Search for the cell housing the specified text and yield its (X, Y) center coordinate. 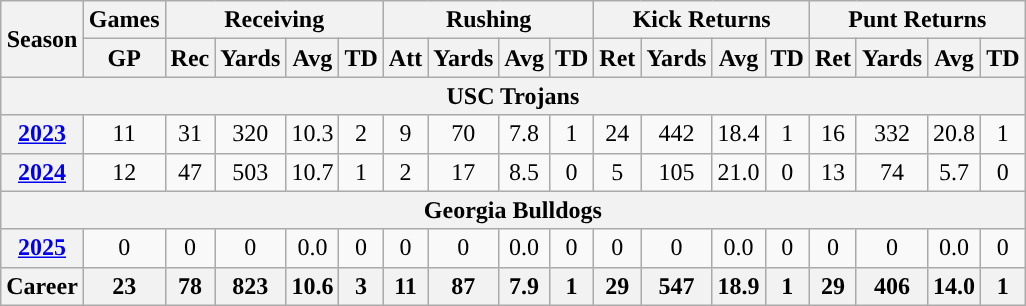
24 (618, 134)
3 (361, 286)
823 (250, 286)
406 (892, 286)
547 (676, 286)
442 (676, 134)
Receiving (274, 20)
Punt Returns (917, 20)
2023 (42, 134)
10.7 (312, 172)
13 (832, 172)
74 (892, 172)
Games (124, 20)
17 (464, 172)
USC Trojans (513, 96)
78 (190, 286)
14.0 (954, 286)
9 (405, 134)
7.9 (524, 286)
21.0 (738, 172)
18.9 (738, 286)
320 (250, 134)
Georgia Bulldogs (513, 210)
Season (42, 39)
2025 (42, 248)
18.4 (738, 134)
70 (464, 134)
47 (190, 172)
5.7 (954, 172)
Rec (190, 58)
Career (42, 286)
105 (676, 172)
332 (892, 134)
10.3 (312, 134)
7.8 (524, 134)
Kick Returns (702, 20)
5 (618, 172)
2024 (42, 172)
16 (832, 134)
Att (405, 58)
503 (250, 172)
20.8 (954, 134)
10.6 (312, 286)
87 (464, 286)
8.5 (524, 172)
31 (190, 134)
12 (124, 172)
Rushing (488, 20)
23 (124, 286)
GP (124, 58)
